Locate the cell with the specified text and output its [X, Y] center coordinate. 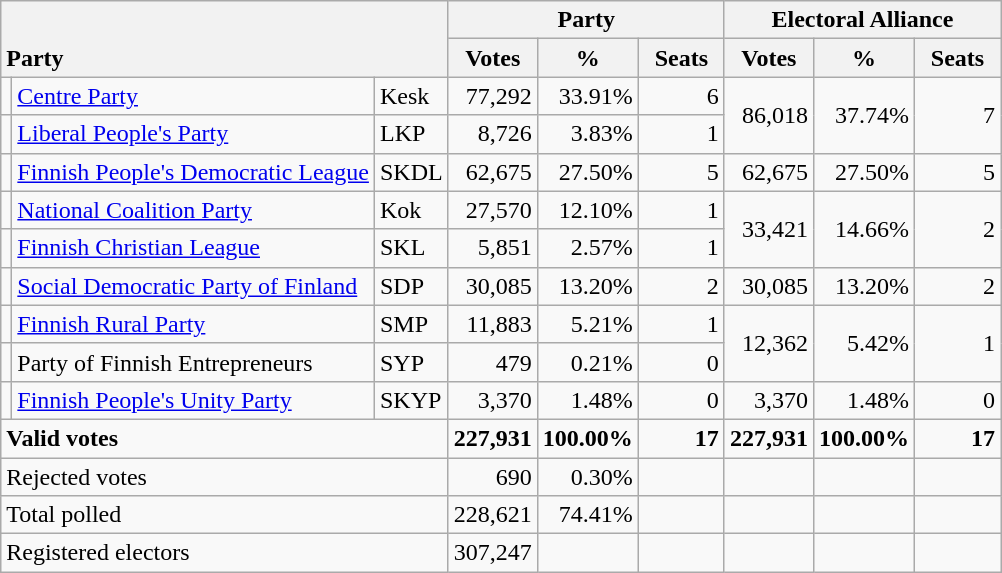
27,570 [492, 210]
Party of Finnish Entrepreneurs [194, 362]
2.57% [588, 248]
86,018 [768, 115]
Registered electors [224, 553]
SYP [411, 362]
SKDL [411, 172]
Finnish Christian League [194, 248]
Kok [411, 210]
228,621 [492, 515]
479 [492, 362]
33,421 [768, 229]
0.30% [588, 477]
6 [681, 96]
Finnish Rural Party [194, 324]
Valid votes [224, 438]
Centre Party [194, 96]
77,292 [492, 96]
37.74% [864, 115]
Finnish People's Democratic League [194, 172]
Rejected votes [224, 477]
Finnish People's Unity Party [194, 400]
National Coalition Party [194, 210]
11,883 [492, 324]
SDP [411, 286]
5.42% [864, 343]
SMP [411, 324]
SKL [411, 248]
33.91% [588, 96]
Social Democratic Party of Finland [194, 286]
14.66% [864, 229]
5,851 [492, 248]
690 [492, 477]
0.21% [588, 362]
74.41% [588, 515]
5.21% [588, 324]
3.83% [588, 134]
SKYP [411, 400]
LKP [411, 134]
Kesk [411, 96]
Liberal People's Party [194, 134]
7 [957, 115]
12,362 [768, 343]
307,247 [492, 553]
8,726 [492, 134]
Electoral Alliance [862, 20]
12.10% [588, 210]
Total polled [224, 515]
